Provide the (X, Y) coordinate of the cell's center where the given text is located.  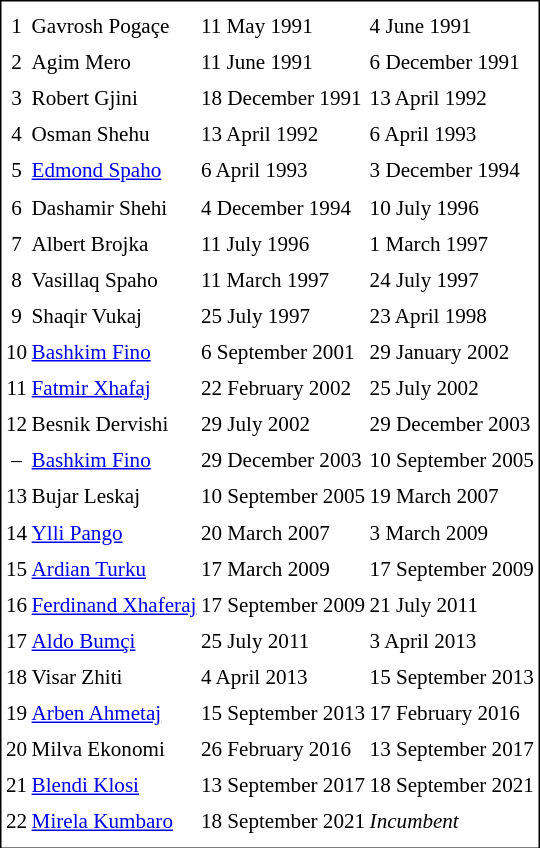
19 March 2007 (452, 497)
Ferdinand Xhaferaj (114, 605)
13 (16, 497)
Visar Zhiti (114, 677)
4 June 1991 (452, 26)
8 (16, 280)
4 April 2013 (283, 677)
Dashamir Shehi (114, 207)
3 April 2013 (452, 641)
Ardian Turku (114, 569)
12 (16, 424)
25 July 2002 (452, 388)
1 March 1997 (452, 243)
25 July 1997 (283, 316)
Mirela Kumbaro (114, 822)
2 (16, 63)
17 (16, 641)
29 January 2002 (452, 352)
Vasillaq Spaho (114, 280)
Incumbent (452, 822)
11 March 1997 (283, 280)
24 July 1997 (452, 280)
26 February 2016 (283, 750)
11 June 1991 (283, 63)
15 (16, 569)
20 March 2007 (283, 533)
11 (16, 388)
4 (16, 135)
22 February 2002 (283, 388)
21 (16, 786)
4 December 1994 (283, 207)
Arben Ahmetaj (114, 714)
– (16, 460)
10 July 1996 (452, 207)
Gavrosh Pogaçe (114, 26)
11 May 1991 (283, 26)
29 July 2002 (283, 424)
Fatmir Xhafaj (114, 388)
Agim Mero (114, 63)
21 July 2011 (452, 605)
9 (16, 316)
23 April 1998 (452, 316)
22 (16, 822)
6 December 1991 (452, 63)
3 December 1994 (452, 171)
3 March 2009 (452, 533)
6 September 2001 (283, 352)
Milva Ekonomi (114, 750)
5 (16, 171)
Robert Gjini (114, 99)
11 July 1996 (283, 243)
20 (16, 750)
Osman Shehu (114, 135)
25 July 2011 (283, 641)
Shaqir Vukaj (114, 316)
7 (16, 243)
10 (16, 352)
Ylli Pango (114, 533)
18 December 1991 (283, 99)
Albert Brojka (114, 243)
18 (16, 677)
3 (16, 99)
Bujar Leskaj (114, 497)
16 (16, 605)
1 (16, 26)
Besnik Dervishi (114, 424)
6 (16, 207)
Edmond Spaho (114, 171)
19 (16, 714)
Aldo Bumçi (114, 641)
17 February 2016 (452, 714)
Blendi Klosi (114, 786)
14 (16, 533)
17 March 2009 (283, 569)
